Identify which cell holds the provided text, then report its (x, y) central coordinate. 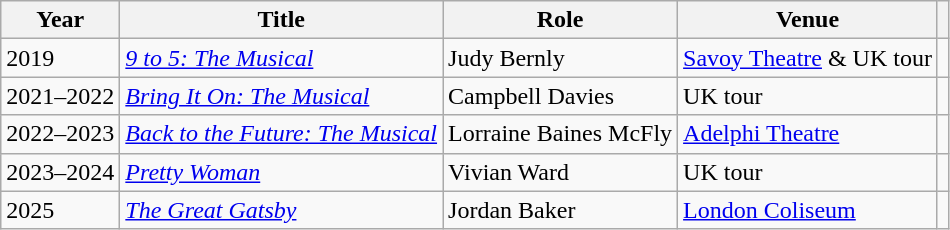
Back to the Future: The Musical (282, 134)
Savoy Theatre & UK tour (808, 58)
Jordan Baker (560, 210)
The Great Gatsby (282, 210)
Year (60, 20)
Judy Bernly (560, 58)
2022–2023 (60, 134)
2023–2024 (60, 172)
Vivian Ward (560, 172)
Bring It On: The Musical (282, 96)
Campbell Davies (560, 96)
London Coliseum (808, 210)
Adelphi Theatre (808, 134)
2019 (60, 58)
Venue (808, 20)
Role (560, 20)
Lorraine Baines McFly (560, 134)
2021–2022 (60, 96)
Title (282, 20)
Pretty Woman (282, 172)
2025 (60, 210)
9 to 5: The Musical (282, 58)
